Output the [x, y] coordinate of the center of the cell containing the given text.  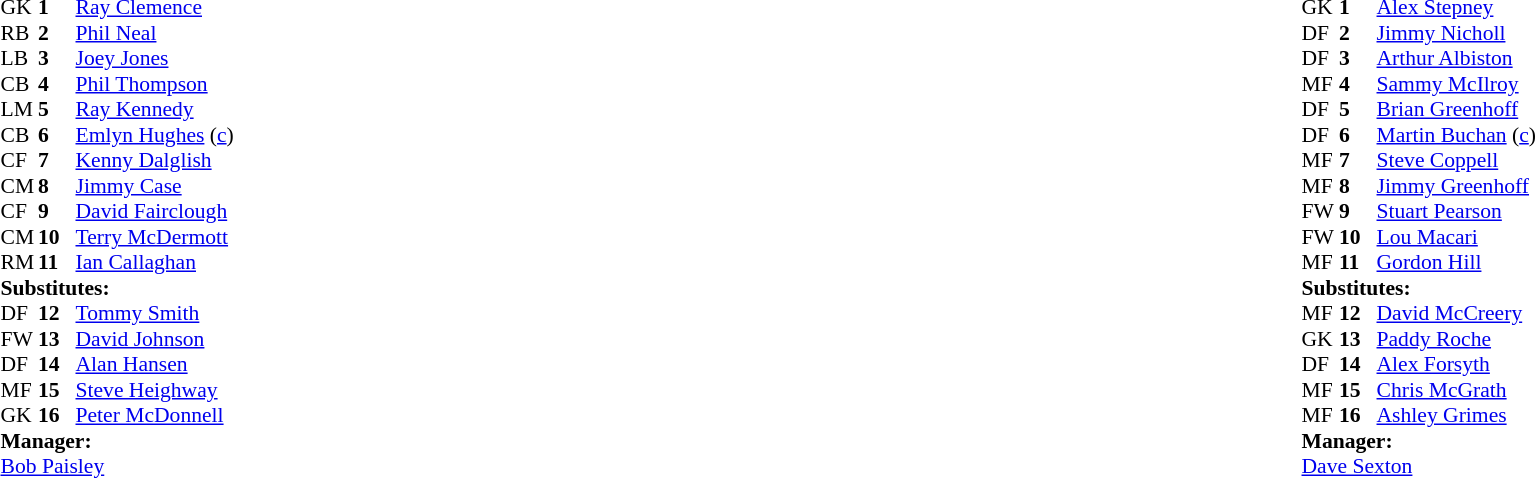
Alan Hansen [155, 365]
Phil Thompson [155, 84]
Ray Kennedy [155, 109]
RM [19, 263]
Substitutes: [116, 288]
Kenny Dalglish [155, 161]
Jimmy Case [155, 186]
David Johnson [155, 339]
LM [19, 109]
Joey Jones [155, 59]
Tommy Smith [155, 313]
Steve Heighway [155, 390]
Phil Neal [155, 33]
Manager: [116, 441]
RB [19, 33]
David Fairclough [155, 211]
Terry McDermott [155, 237]
Ian Callaghan [155, 263]
LB [19, 59]
Peter McDonnell [155, 415]
Emlyn Hughes (c) [155, 135]
